Scan for the cell matching the given text and deliver its [X, Y] coordinate at center. 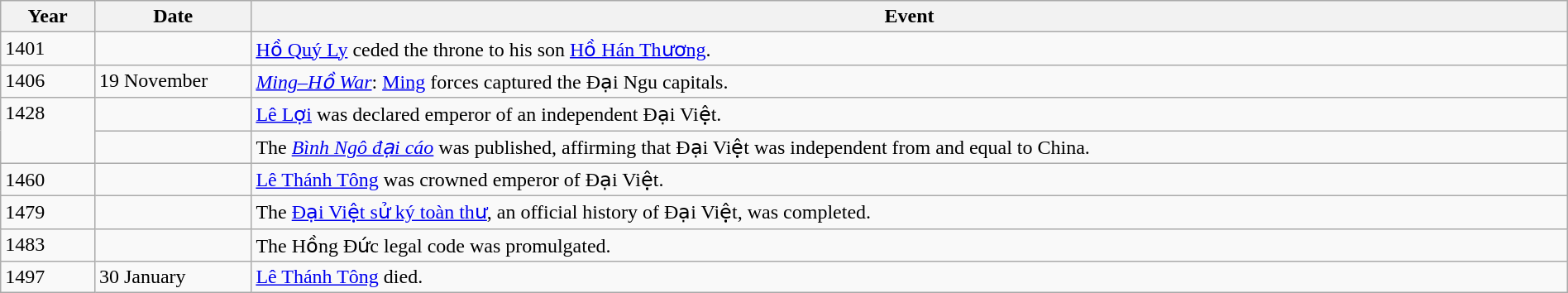
Date [172, 17]
Hồ Quý Ly ceded the throne to his son Hồ Hán Thương. [910, 49]
1428 [48, 131]
1479 [48, 213]
1460 [48, 180]
30 January [172, 277]
The Hồng Đức legal code was promulgated. [910, 245]
1401 [48, 49]
Lê Lợi was declared emperor of an independent Đại Việt. [910, 114]
Lê Thánh Tông died. [910, 277]
Ming–Hồ War: Ming forces captured the Đại Ngu capitals. [910, 81]
1483 [48, 245]
Lê Thánh Tông was crowned emperor of Đại Việt. [910, 180]
1406 [48, 81]
Event [910, 17]
19 November [172, 81]
The Đại Việt sử ký toàn thư, an official history of Đại Việt, was completed. [910, 213]
1497 [48, 277]
The Bình Ngô đại cáo was published, affirming that Đại Việt was independent from and equal to China. [910, 147]
Year [48, 17]
